Return [x, y] of the center of cell containing provided text 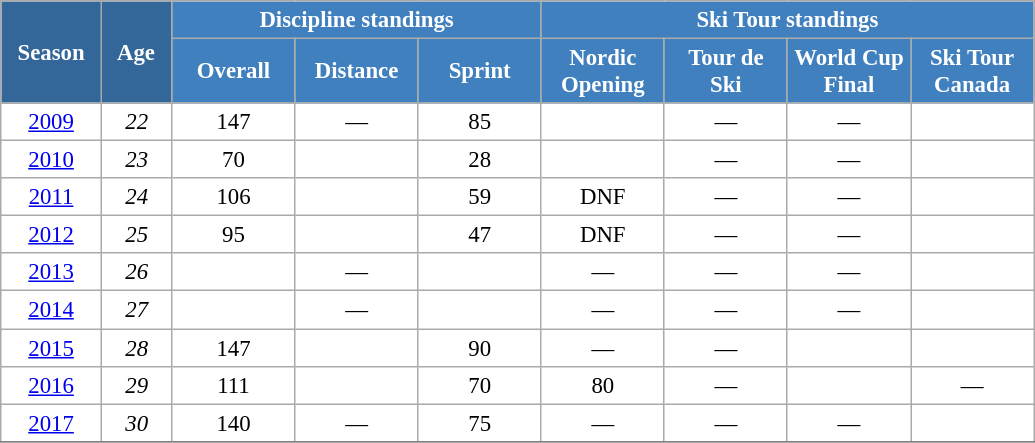
90 [480, 348]
47 [480, 235]
26 [136, 273]
29 [136, 385]
Ski TourCanada [972, 72]
2011 [52, 197]
2016 [52, 385]
85 [480, 122]
2015 [52, 348]
Distance [356, 72]
2012 [52, 235]
25 [136, 235]
Age [136, 52]
95 [234, 235]
22 [136, 122]
2014 [52, 310]
140 [234, 423]
Ski Tour standings [787, 20]
23 [136, 160]
Season [52, 52]
Discipline standings [356, 20]
30 [136, 423]
80 [602, 385]
Tour deSki [726, 72]
World CupFinal [848, 72]
111 [234, 385]
24 [136, 197]
27 [136, 310]
2017 [52, 423]
2009 [52, 122]
2013 [52, 273]
NordicOpening [602, 72]
59 [480, 197]
75 [480, 423]
Sprint [480, 72]
106 [234, 197]
2010 [52, 160]
Overall [234, 72]
